Identify which cell holds the provided text, then report its [x, y] central coordinate. 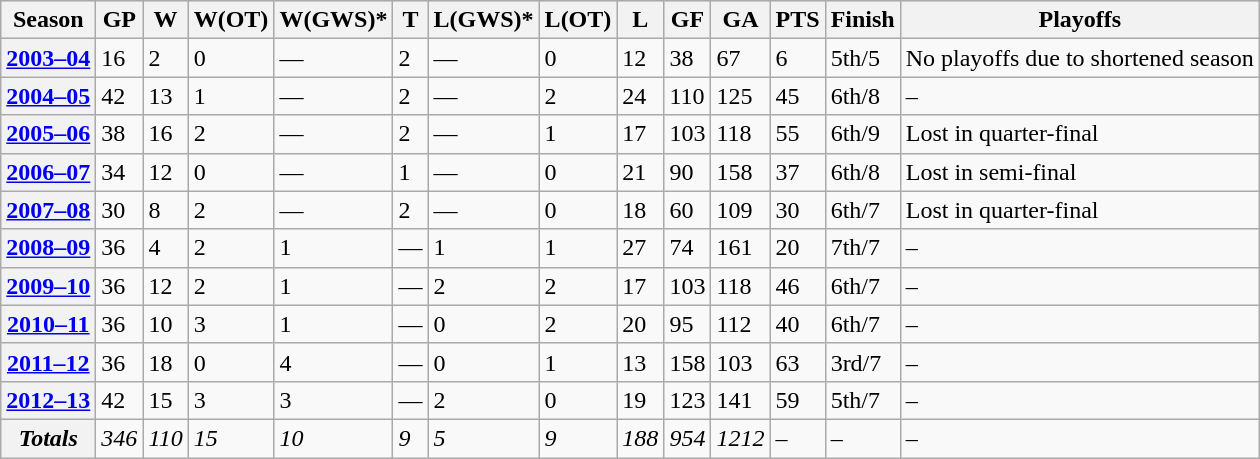
L(OT) [578, 20]
5th/5 [862, 58]
5th/7 [862, 400]
8 [166, 210]
2006–07 [48, 172]
34 [120, 172]
GA [740, 20]
GP [120, 20]
95 [688, 324]
2010–11 [48, 324]
L [640, 20]
2003–04 [48, 58]
74 [688, 248]
112 [740, 324]
90 [688, 172]
59 [798, 400]
67 [740, 58]
L(GWS)* [484, 20]
45 [798, 96]
954 [688, 438]
1212 [740, 438]
Totals [48, 438]
2007–08 [48, 210]
2008–09 [48, 248]
27 [640, 248]
109 [740, 210]
Playoffs [1080, 20]
46 [798, 286]
188 [640, 438]
63 [798, 362]
GF [688, 20]
W [166, 20]
Finish [862, 20]
W(OT) [231, 20]
123 [688, 400]
40 [798, 324]
125 [740, 96]
6 [798, 58]
7th/7 [862, 248]
Lost in semi-final [1080, 172]
60 [688, 210]
T [410, 20]
19 [640, 400]
2011–12 [48, 362]
2009–10 [48, 286]
No playoffs due to shortened season [1080, 58]
W(GWS)* [334, 20]
2004–05 [48, 96]
3rd/7 [862, 362]
5 [484, 438]
Season [48, 20]
346 [120, 438]
24 [640, 96]
141 [740, 400]
2012–13 [48, 400]
6th/9 [862, 134]
21 [640, 172]
161 [740, 248]
2005–06 [48, 134]
PTS [798, 20]
55 [798, 134]
37 [798, 172]
